Pinpoint the cell where the given text exists, returning its [X, Y] midpoint coordinate. 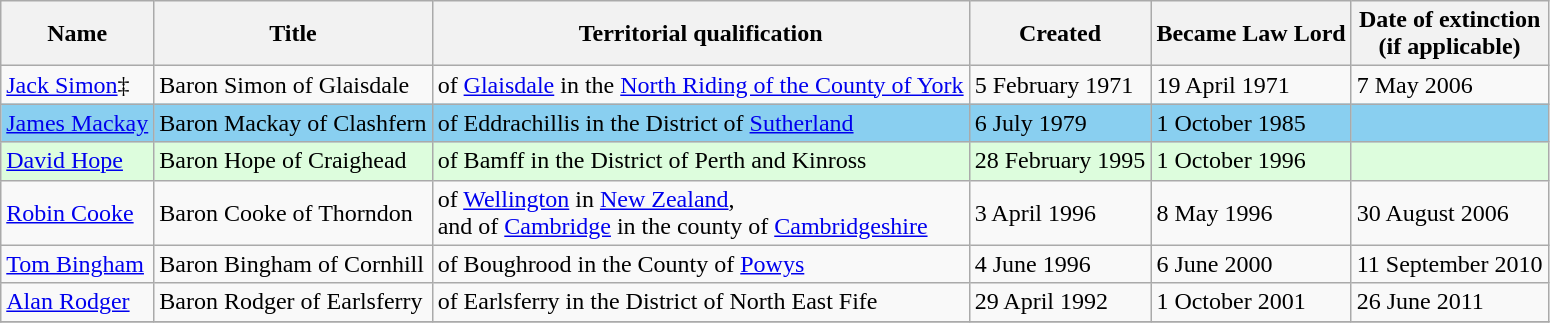
Baron Cooke of Thorndon [293, 212]
Name [78, 34]
6 June 2000 [1251, 264]
19 April 1971 [1251, 85]
1 October 1985 [1251, 123]
David Hope [78, 161]
Baron Mackay of Clashfern [293, 123]
of Glaisdale in the North Riding of the County of York [700, 85]
Jack Simon‡ [78, 85]
26 June 2011 [1450, 302]
Territorial qualification [700, 34]
11 September 2010 [1450, 264]
James Mackay [78, 123]
Created [1060, 34]
29 April 1992 [1060, 302]
4 June 1996 [1060, 264]
Date of extinction (if applicable) [1450, 34]
Baron Simon of Glaisdale [293, 85]
of Bamff in the District of Perth and Kinross [700, 161]
8 May 1996 [1251, 212]
3 April 1996 [1060, 212]
7 May 2006 [1450, 85]
Baron Hope of Craighead [293, 161]
28 February 1995 [1060, 161]
30 August 2006 [1450, 212]
Alan Rodger [78, 302]
Baron Rodger of Earlsferry [293, 302]
6 July 1979 [1060, 123]
Baron Bingham of Cornhill [293, 264]
1 October 2001 [1251, 302]
1 October 1996 [1251, 161]
of Boughrood in the County of Powys [700, 264]
Robin Cooke [78, 212]
Title [293, 34]
of Earlsferry in the District of North East Fife [700, 302]
of Wellington in New Zealand,and of Cambridge in the county of Cambridgeshire [700, 212]
Tom Bingham [78, 264]
Became Law Lord [1251, 34]
of Eddrachillis in the District of Sutherland [700, 123]
5 February 1971 [1060, 85]
